Capture the cell that displays the provided text and extract its [x, y] central coordinate. 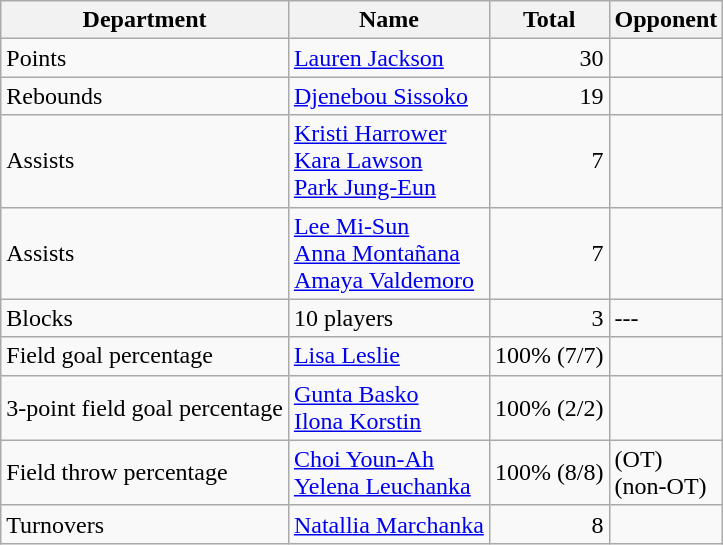
Department [145, 20]
8 [549, 524]
--- [666, 318]
Opponent [666, 20]
(OT) (non-OT) [666, 472]
10 players [388, 318]
Natallia Marchanka [388, 524]
Blocks [145, 318]
Lee Mi-Sun Anna Montañana Amaya Valdemoro [388, 253]
Name [388, 20]
Gunta Basko Ilona Korstin [388, 408]
3-point field goal percentage [145, 408]
19 [549, 96]
Choi Youn-Ah Yelena Leuchanka [388, 472]
Points [145, 58]
Kristi Harrower Kara Lawson Park Jung-Eun [388, 161]
3 [549, 318]
30 [549, 58]
Rebounds [145, 96]
100% (7/7) [549, 356]
Lisa Leslie [388, 356]
Djenebou Sissoko [388, 96]
Turnovers [145, 524]
100% (2/2) [549, 408]
Lauren Jackson [388, 58]
Field throw percentage [145, 472]
Field goal percentage [145, 356]
Total [549, 20]
100% (8/8) [549, 472]
